Identify which cell holds the provided text, then report its [x, y] central coordinate. 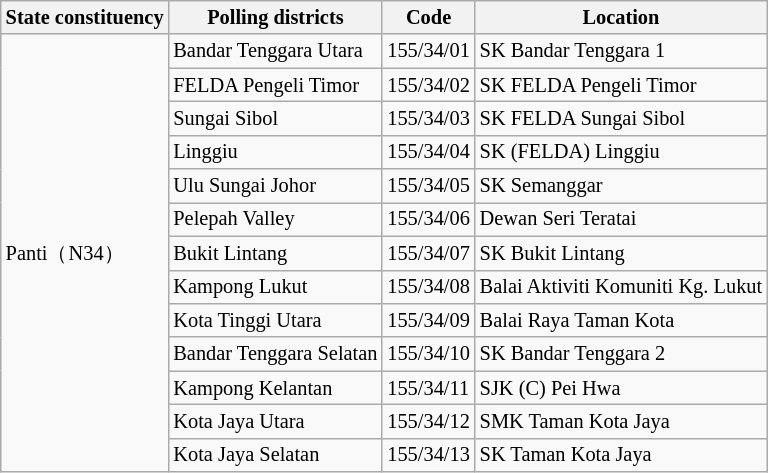
SK FELDA Sungai Sibol [621, 118]
Kota Jaya Utara [275, 421]
Location [621, 17]
SK FELDA Pengeli Timor [621, 85]
SK Semanggar [621, 186]
155/34/05 [428, 186]
Bandar Tenggara Selatan [275, 354]
Linggiu [275, 152]
155/34/10 [428, 354]
Kota Jaya Selatan [275, 455]
Code [428, 17]
155/34/06 [428, 219]
Sungai Sibol [275, 118]
155/34/11 [428, 388]
155/34/13 [428, 455]
155/34/04 [428, 152]
SJK (C) Pei Hwa [621, 388]
SK Bandar Tenggara 2 [621, 354]
155/34/12 [428, 421]
Bandar Tenggara Utara [275, 51]
SK (FELDA) Linggiu [621, 152]
Dewan Seri Teratai [621, 219]
SK Bandar Tenggara 1 [621, 51]
Ulu Sungai Johor [275, 186]
155/34/09 [428, 320]
Kota Tinggi Utara [275, 320]
Polling districts [275, 17]
Kampong Kelantan [275, 388]
FELDA Pengeli Timor [275, 85]
155/34/07 [428, 253]
Panti（N34） [85, 253]
155/34/02 [428, 85]
SK Taman Kota Jaya [621, 455]
155/34/01 [428, 51]
State constituency [85, 17]
Kampong Lukut [275, 287]
155/34/03 [428, 118]
Balai Aktiviti Komuniti Kg. Lukut [621, 287]
Bukit Lintang [275, 253]
Balai Raya Taman Kota [621, 320]
SMK Taman Kota Jaya [621, 421]
155/34/08 [428, 287]
Pelepah Valley [275, 219]
SK Bukit Lintang [621, 253]
